Detect which cell encompasses the target text, then output its (X, Y) center coordinate. 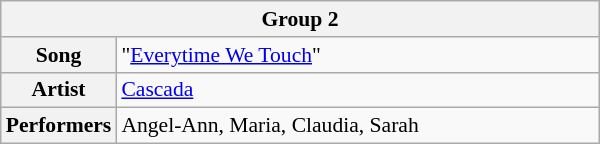
Artist (59, 90)
Angel-Ann, Maria, Claudia, Sarah (358, 126)
Group 2 (300, 19)
Song (59, 55)
Cascada (358, 90)
Performers (59, 126)
"Everytime We Touch" (358, 55)
